Determine the (x, y) coordinate at the center of the cell enclosing the given text.  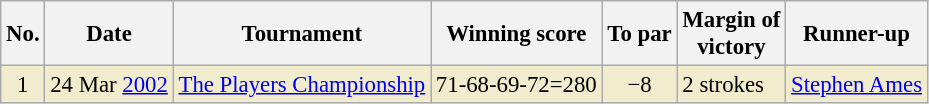
Stephen Ames (857, 85)
−8 (640, 85)
Tournament (302, 34)
2 strokes (732, 85)
Winning score (517, 34)
To par (640, 34)
24 Mar 2002 (109, 85)
1 (23, 85)
Date (109, 34)
Runner-up (857, 34)
No. (23, 34)
The Players Championship (302, 85)
Margin ofvictory (732, 34)
71-68-69-72=280 (517, 85)
